Provide the (x, y) coordinate of the cell's center where the given text is located.  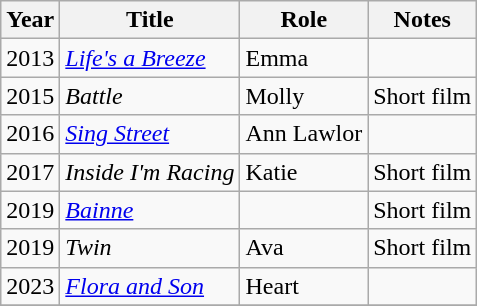
2017 (30, 172)
Ann Lawlor (304, 134)
Sing Street (150, 134)
2013 (30, 58)
Life's a Breeze (150, 58)
Inside I'm Racing (150, 172)
Ava (304, 248)
Heart (304, 286)
Molly (304, 96)
Title (150, 20)
Battle (150, 96)
2023 (30, 286)
Emma (304, 58)
2016 (30, 134)
Flora and Son (150, 286)
Bainne (150, 210)
2015 (30, 96)
Katie (304, 172)
Notes (422, 20)
Twin (150, 248)
Year (30, 20)
Role (304, 20)
